Locate the cell with the specified text and output its (X, Y) center coordinate. 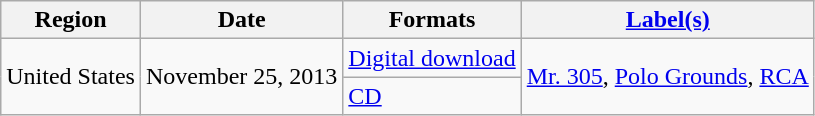
Formats (432, 20)
Label(s) (668, 20)
CD (432, 96)
Region (71, 20)
Digital download (432, 58)
United States (71, 77)
Date (241, 20)
November 25, 2013 (241, 77)
Mr. 305, Polo Grounds, RCA (668, 77)
